Scan for the cell matching the given text and deliver its (x, y) coordinate at center. 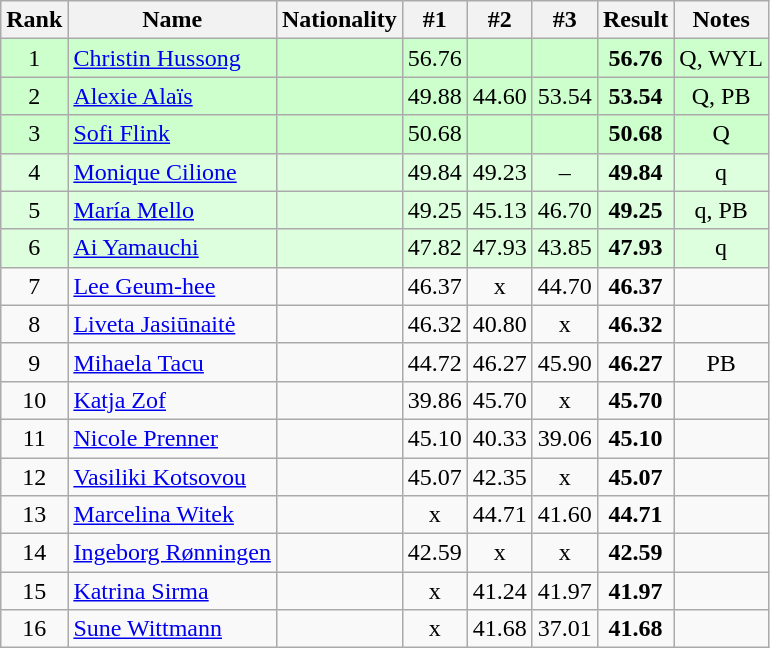
Rank (34, 20)
Lee Geum-hee (172, 286)
Katrina Sirma (172, 591)
Ai Yamauchi (172, 248)
44.70 (564, 286)
Liveta Jasiūnaitė (172, 324)
5 (34, 210)
#3 (564, 20)
María Mello (172, 210)
#2 (500, 20)
– (564, 172)
Name (172, 20)
47.82 (434, 248)
Mihaela Tacu (172, 362)
6 (34, 248)
Q, PB (722, 96)
9 (34, 362)
40.80 (500, 324)
3 (34, 134)
Nicole Prenner (172, 438)
45.13 (500, 210)
10 (34, 400)
Q, WYL (722, 58)
7 (34, 286)
40.33 (500, 438)
Marcelina Witek (172, 515)
39.86 (434, 400)
#1 (434, 20)
Ingeborg Rønningen (172, 553)
42.35 (500, 477)
Vasiliki Kotsovou (172, 477)
Katja Zof (172, 400)
44.72 (434, 362)
Monique Cilione (172, 172)
44.60 (500, 96)
14 (34, 553)
2 (34, 96)
45.90 (564, 362)
Sofi Flink (172, 134)
Result (635, 20)
46.70 (564, 210)
16 (34, 629)
q, PB (722, 210)
49.23 (500, 172)
8 (34, 324)
11 (34, 438)
Christin Hussong (172, 58)
12 (34, 477)
49.88 (434, 96)
43.85 (564, 248)
1 (34, 58)
39.06 (564, 438)
Nationality (339, 20)
41.24 (500, 591)
13 (34, 515)
37.01 (564, 629)
Q (722, 134)
Notes (722, 20)
15 (34, 591)
PB (722, 362)
Alexie Alaïs (172, 96)
4 (34, 172)
Sune Wittmann (172, 629)
41.60 (564, 515)
